Detect which cell encompasses the target text, then output its [X, Y] center coordinate. 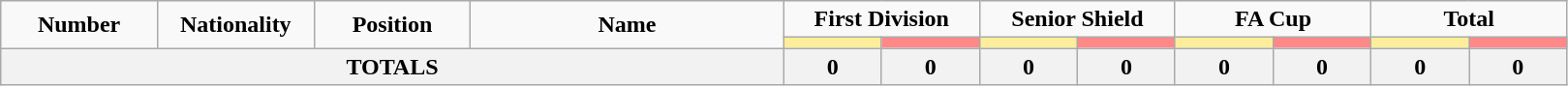
TOTALS [392, 67]
Total [1469, 19]
First Division [881, 19]
Nationality [235, 25]
Senior Shield [1077, 19]
FA Cup [1273, 19]
Position [392, 25]
Name [628, 25]
Number [79, 25]
